Locate the cell with the specified text and output its (x, y) center coordinate. 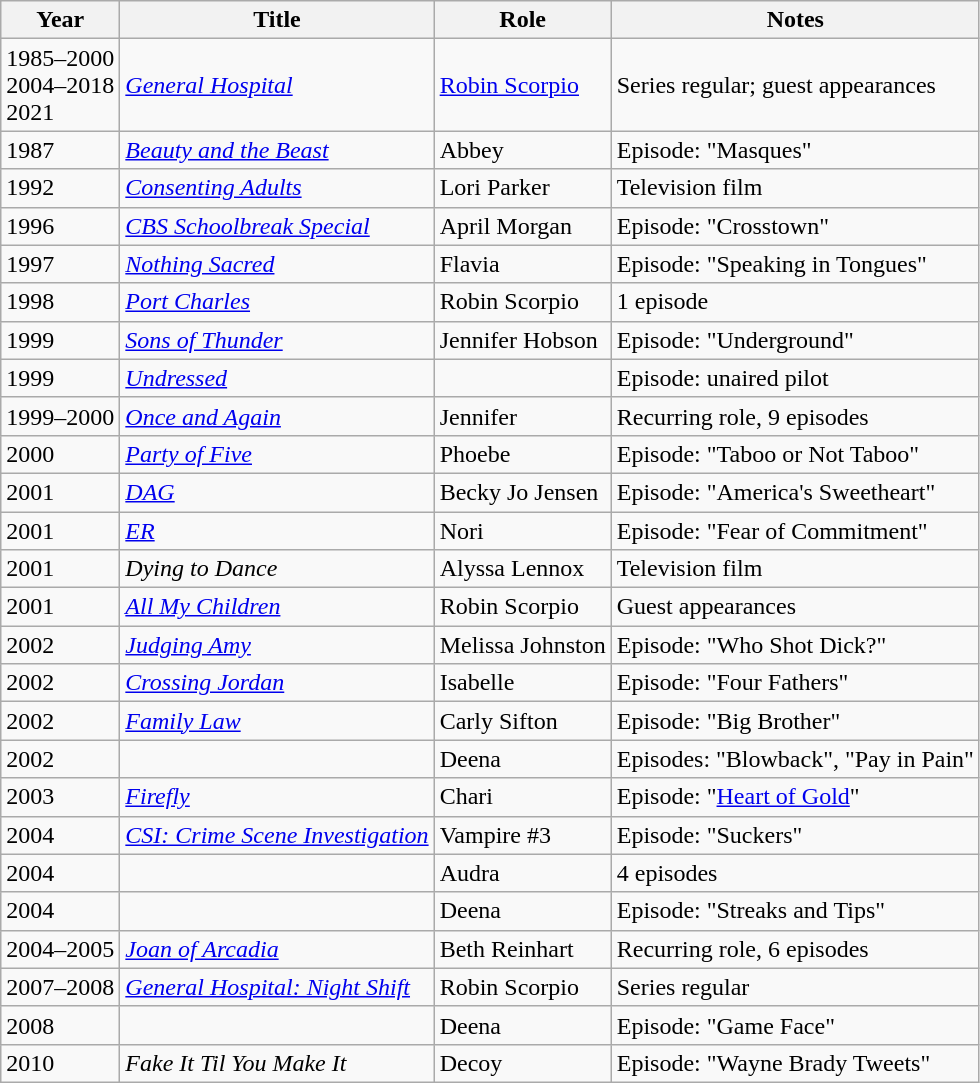
Party of Five (277, 454)
2010 (60, 1063)
Guest appearances (795, 607)
Recurring role, 9 episodes (795, 416)
Episode: "Crosstown" (795, 226)
CSI: Crime Scene Investigation (277, 835)
Episode: "Four Fathers" (795, 683)
Jennifer Hobson (522, 340)
Dying to Dance (277, 569)
2000 (60, 454)
Lori Parker (522, 188)
General Hospital (277, 85)
Episode: "Speaking in Tongues" (795, 264)
April Morgan (522, 226)
1992 (60, 188)
Episode: unaired pilot (795, 378)
Fake It Til You Make It (277, 1063)
Year (60, 20)
Judging Amy (277, 645)
Family Law (277, 721)
Decoy (522, 1063)
Carly Sifton (522, 721)
Episode: "Fear of Commitment" (795, 531)
2004–2005 (60, 949)
4 episodes (795, 873)
Crossing Jordan (277, 683)
2003 (60, 797)
Series regular; guest appearances (795, 85)
Once and Again (277, 416)
Episode: "Game Face" (795, 1025)
Episode: "America's Sweetheart" (795, 492)
2007–2008 (60, 987)
Beauty and the Beast (277, 150)
General Hospital: Night Shift (277, 987)
Abbey (522, 150)
1987 (60, 150)
Episode: "Wayne Brady Tweets" (795, 1063)
1999–2000 (60, 416)
1996 (60, 226)
1997 (60, 264)
Episode: "Underground" (795, 340)
Port Charles (277, 302)
ER (277, 531)
Audra (522, 873)
DAG (277, 492)
Episode: "Streaks and Tips" (795, 911)
Joan of Arcadia (277, 949)
Nothing Sacred (277, 264)
Phoebe (522, 454)
Vampire #3 (522, 835)
Flavia (522, 264)
Notes (795, 20)
1985–20002004–20182021 (60, 85)
Chari (522, 797)
Consenting Adults (277, 188)
1998 (60, 302)
2008 (60, 1025)
1 episode (795, 302)
Title (277, 20)
Nori (522, 531)
Beth Reinhart (522, 949)
Melissa Johnston (522, 645)
Episode: "Suckers" (795, 835)
Firefly (277, 797)
CBS Schoolbreak Special (277, 226)
Isabelle (522, 683)
Episode: "Big Brother" (795, 721)
Becky Jo Jensen (522, 492)
Episodes: "Blowback", "Pay in Pain" (795, 759)
Alyssa Lennox (522, 569)
Jennifer (522, 416)
Series regular (795, 987)
Role (522, 20)
Undressed (277, 378)
Recurring role, 6 episodes (795, 949)
All My Children (277, 607)
Episode: "Heart of Gold" (795, 797)
Sons of Thunder (277, 340)
Episode: "Masques" (795, 150)
Episode: "Who Shot Dick?" (795, 645)
Episode: "Taboo or Not Taboo" (795, 454)
